Detect which cell encompasses the target text, then output its [x, y] center coordinate. 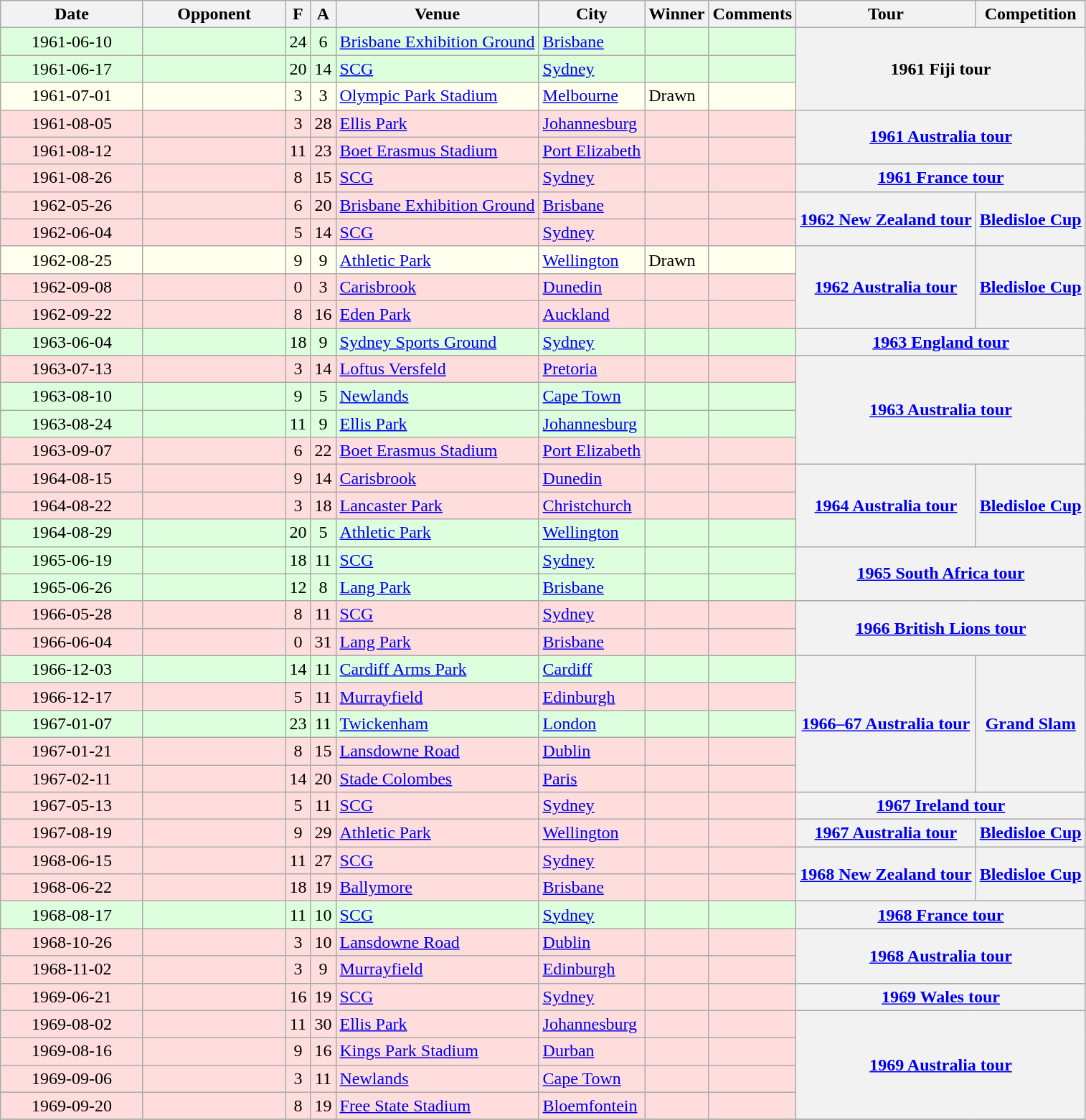
1963-07-13 [72, 369]
1966–67 Australia tour [886, 723]
1966-05-28 [72, 614]
Grand Slam [1030, 723]
Twickenham [438, 723]
1962 Australia tour [886, 287]
1964-08-29 [72, 533]
Eden Park [438, 314]
1962-09-22 [72, 314]
Stade Colombes [438, 778]
30 [323, 1024]
1969-08-02 [72, 1024]
1961 Fiji tour [941, 69]
1964-08-22 [72, 506]
31 [323, 642]
12 [298, 587]
Sydney Sports Ground [438, 342]
1963 Australia tour [941, 410]
1961-06-10 [72, 42]
Date [72, 14]
1969-09-20 [72, 1106]
Ballymore [438, 888]
1969-09-06 [72, 1078]
1961-08-26 [72, 178]
1967-05-13 [72, 806]
1962-08-25 [72, 260]
Tour [886, 14]
1967-08-19 [72, 833]
1961-08-12 [72, 151]
Pretoria [592, 369]
Competition [1030, 14]
Opponent [214, 14]
29 [323, 833]
1968 New Zealand tour [886, 874]
1961 Australia tour [941, 137]
Paris [592, 778]
Comments [752, 14]
1963-08-10 [72, 397]
1964 Australia tour [886, 506]
1966 British Lions tour [941, 628]
1964-08-15 [72, 478]
1961 France tour [941, 178]
1961-08-05 [72, 123]
24 [298, 42]
A [323, 14]
1968-11-02 [72, 969]
1962-05-26 [72, 205]
Loftus Versfeld [438, 369]
1966-06-04 [72, 642]
1967-02-11 [72, 778]
Auckland [592, 314]
Christchurch [592, 506]
1968-06-15 [72, 860]
London [592, 723]
F [298, 14]
1968 France tour [941, 915]
1961-06-17 [72, 69]
1967 Ireland tour [941, 806]
Winner [677, 14]
1968-10-26 [72, 942]
Kings Park Stadium [438, 1051]
1965-06-26 [72, 587]
1967-01-07 [72, 723]
1963 England tour [941, 342]
1966-12-17 [72, 696]
1965 South Africa tour [941, 574]
1967-01-21 [72, 751]
1963-08-24 [72, 424]
Cardiff Arms Park [438, 669]
22 [323, 451]
Venue [438, 14]
Lancaster Park [438, 506]
Olympic Park Stadium [438, 96]
1969 Australia tour [941, 1065]
1968-06-22 [72, 888]
1965-06-19 [72, 560]
1968 Australia tour [941, 956]
1963-09-07 [72, 451]
1969-08-16 [72, 1051]
Durban [592, 1051]
1967 Australia tour [886, 833]
1968-08-17 [72, 915]
Melbourne [592, 96]
1962-09-08 [72, 287]
27 [323, 860]
1962 New Zealand tour [886, 219]
1966-12-03 [72, 669]
Bloemfontein [592, 1106]
1969-06-21 [72, 997]
1963-06-04 [72, 342]
28 [323, 123]
1961-07-01 [72, 96]
Cardiff [592, 669]
1969 Wales tour [941, 997]
City [592, 14]
1962-06-04 [72, 232]
Free State Stadium [438, 1106]
